From the cell containing the given text, extract its center point as [x, y] coordinate. 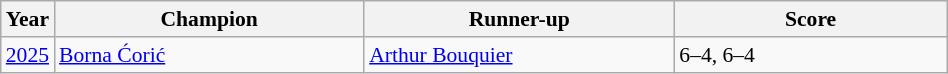
Arthur Bouquier [519, 55]
Score [810, 19]
Runner-up [519, 19]
Year [28, 19]
Champion [209, 19]
6–4, 6–4 [810, 55]
Borna Ćorić [209, 55]
2025 [28, 55]
